Search for the cell housing the specified text and yield its [X, Y] center coordinate. 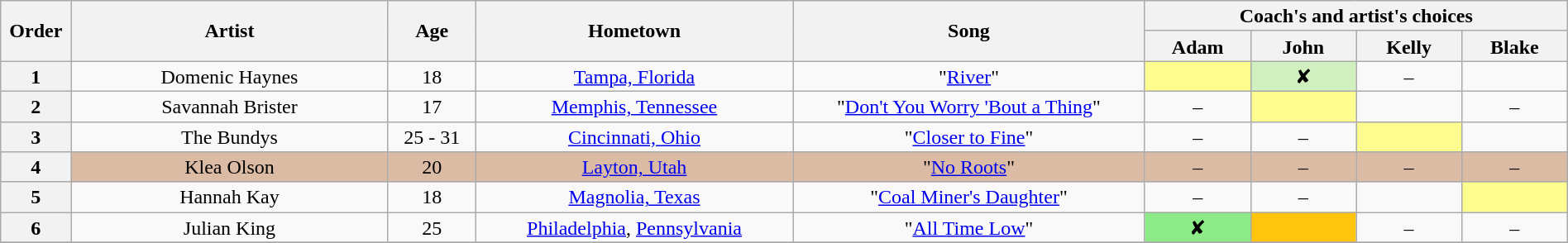
Order [36, 31]
The Bundys [230, 137]
Adam [1198, 46]
Magnolia, Texas [633, 197]
Klea Olson [230, 167]
Coach's and artist's choices [1356, 17]
25 - 31 [432, 137]
Domenic Haynes [230, 76]
5 [36, 197]
"No Roots" [969, 167]
Julian King [230, 228]
Artist [230, 31]
Philadelphia, Pennsylvania [633, 228]
20 [432, 167]
Savannah Brister [230, 106]
17 [432, 106]
Tampa, Florida [633, 76]
Song [969, 31]
Hannah Kay [230, 197]
Cincinnati, Ohio [633, 137]
Blake [1514, 46]
4 [36, 167]
Kelly [1409, 46]
1 [36, 76]
2 [36, 106]
Layton, Utah [633, 167]
25 [432, 228]
"Don't You Worry 'Bout a Thing" [969, 106]
"River" [969, 76]
Age [432, 31]
Hometown [633, 31]
Memphis, Tennessee [633, 106]
"All Time Low" [969, 228]
"Closer to Fine" [969, 137]
6 [36, 228]
3 [36, 137]
John [1303, 46]
"Coal Miner's Daughter" [969, 197]
